Scan for the cell matching the given text and deliver its (x, y) coordinate at center. 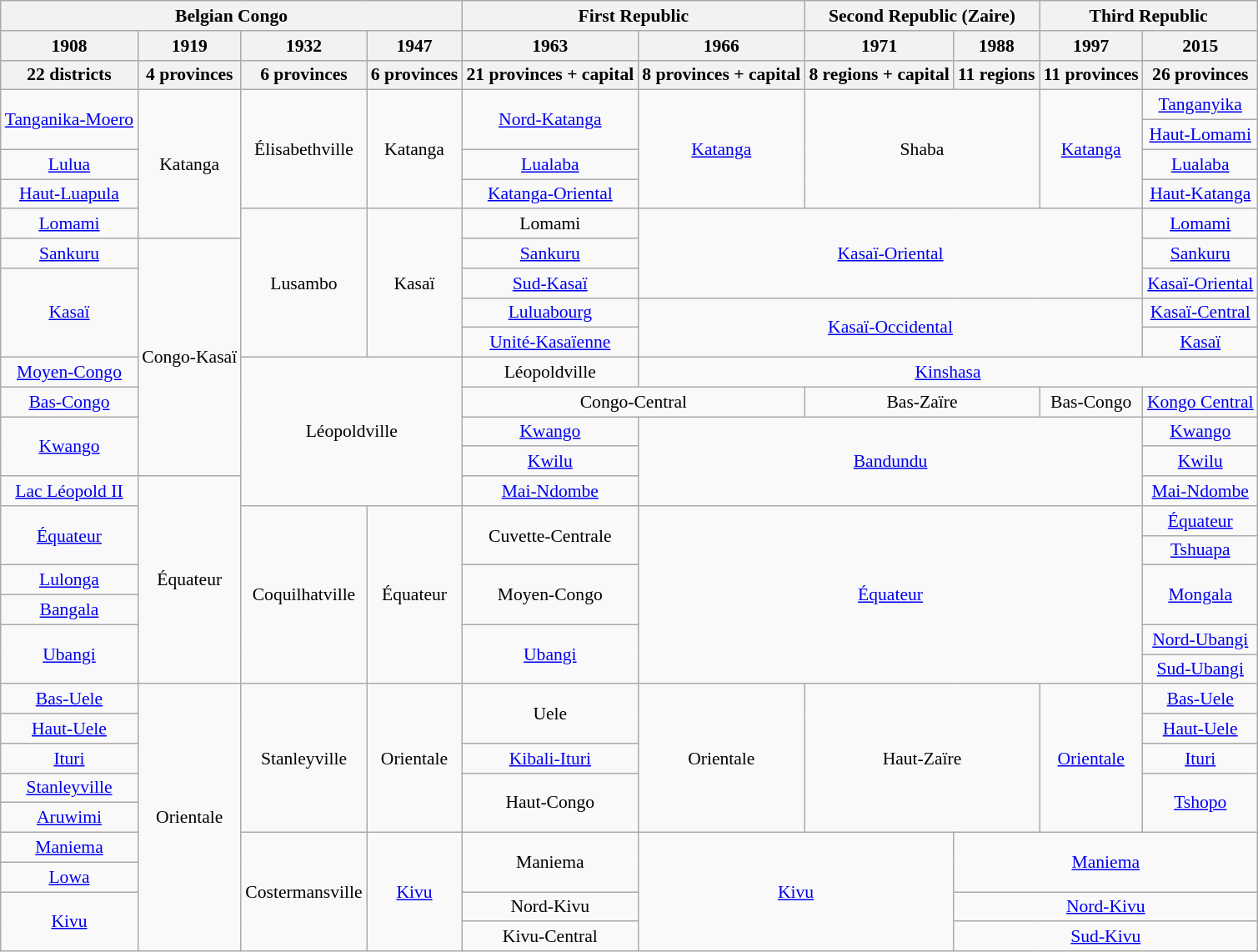
Kasaï-Central (1200, 313)
Lac Léopold II (69, 491)
Sud-Kivu (1105, 937)
1988 (997, 46)
Nord-Katanga (550, 120)
21 provinces + capital (550, 75)
Bangala (69, 610)
Sud-Kasaï (550, 283)
1919 (189, 46)
First Republic (634, 16)
1947 (415, 46)
Lulua (69, 164)
Congo-Kasaï (189, 357)
Uele (550, 714)
Second Republic (Zaire) (922, 16)
Luluabourg (550, 313)
Third Republic (1149, 16)
Kibali-Ituri (550, 759)
1966 (721, 46)
Tanganyika (1200, 105)
Kasaï-Occidental (890, 327)
Lusambo (303, 283)
Élisabethville (303, 149)
1932 (303, 46)
Kivu-Central (550, 937)
Mongala (1200, 595)
Congo-Central (634, 402)
8 regions + capital (879, 75)
Coquilhatville (303, 595)
Cuvette-Centrale (550, 535)
11 provinces (1091, 75)
Haut-Lomami (1200, 135)
Nord-Ubangi (1200, 639)
Shaba (922, 149)
2015 (1200, 46)
Unité-Kasaïenne (550, 343)
Sud-Ubangi (1200, 669)
11 regions (997, 75)
Haut-Luapula (69, 194)
Tanganika-Moero (69, 120)
Lowa (69, 877)
1971 (879, 46)
1908 (69, 46)
Haut-Congo (550, 802)
1997 (1091, 46)
Kinshasa (947, 373)
Tshopo (1200, 802)
Bas-Zaïre (922, 402)
Aruwimi (69, 818)
4 provinces (189, 75)
Tshuapa (1200, 550)
22 districts (69, 75)
8 provinces + capital (721, 75)
Bandundu (890, 462)
Kongo Central (1200, 402)
Haut-Zaïre (922, 759)
Haut-Katanga (1200, 194)
Katanga-Oriental (550, 194)
Lulonga (69, 580)
1963 (550, 46)
Costermansville (303, 892)
26 provinces (1200, 75)
Belgian Congo (232, 16)
